Detect which cell encompasses the target text, then output its [x, y] center coordinate. 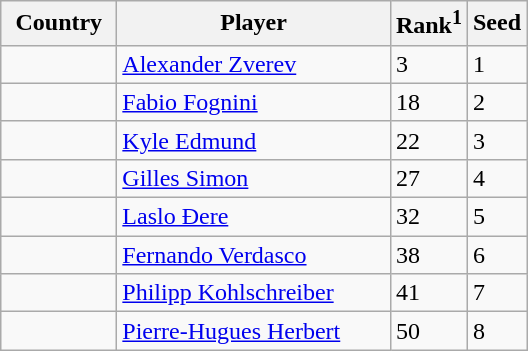
Fernando Verdasco [254, 255]
Laslo Đere [254, 217]
7 [496, 293]
Kyle Edmund [254, 140]
Alexander Zverev [254, 64]
32 [428, 217]
Player [254, 24]
1 [496, 64]
18 [428, 102]
5 [496, 217]
Pierre-Hugues Herbert [254, 331]
Rank1 [428, 24]
Country [59, 24]
Gilles Simon [254, 178]
38 [428, 255]
Philipp Kohlschreiber [254, 293]
6 [496, 255]
41 [428, 293]
Fabio Fognini [254, 102]
8 [496, 331]
50 [428, 331]
27 [428, 178]
22 [428, 140]
4 [496, 178]
Seed [496, 24]
2 [496, 102]
